Output the (X, Y) coordinate of the center of the cell containing the given text.  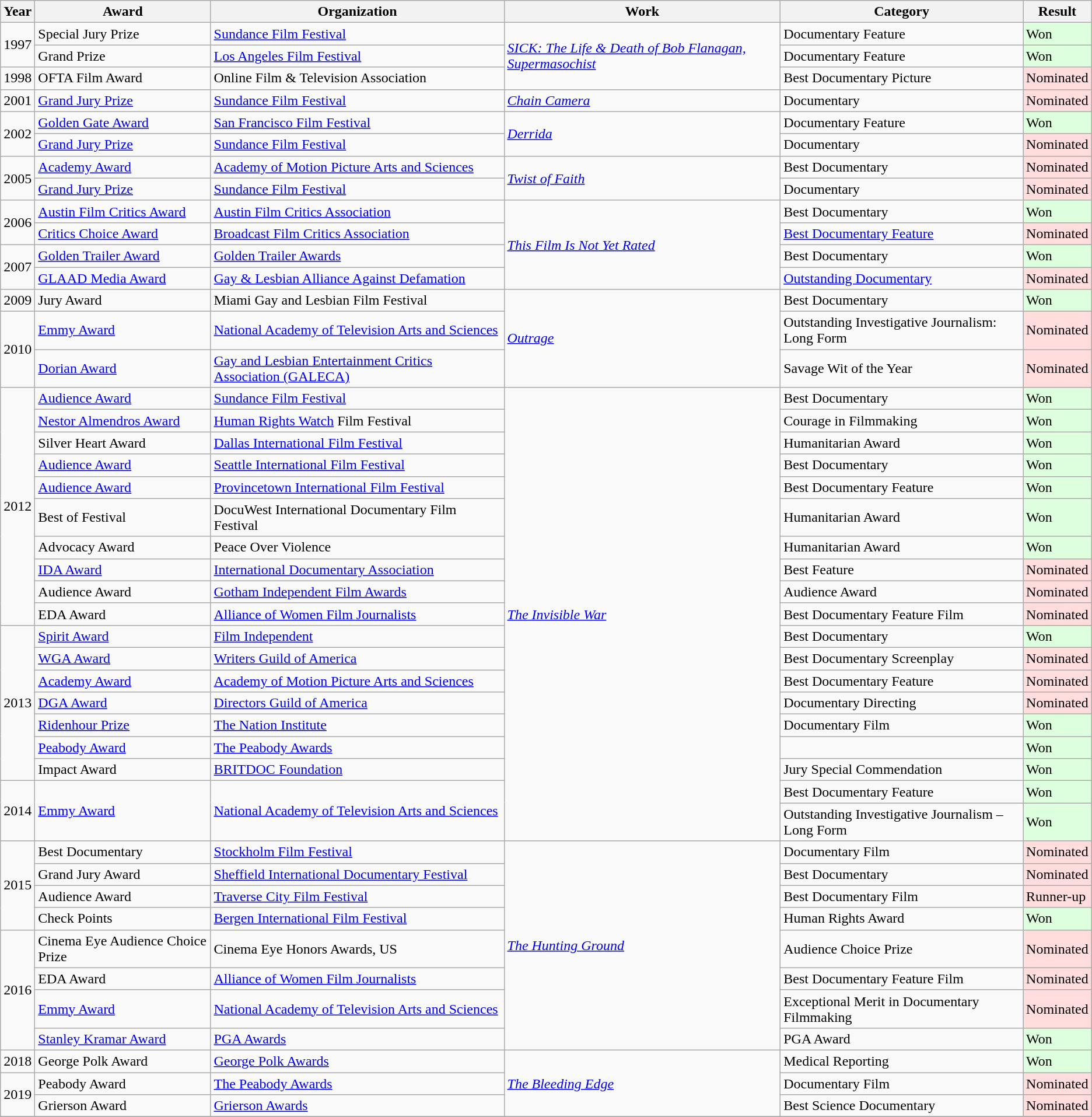
Spirit Award (123, 636)
Human Rights Watch Film Festival (357, 421)
George Polk Award (123, 1061)
OFTA Film Award (123, 78)
Broadcast Film Critics Association (357, 233)
Best of Festival (123, 517)
Golden Gate Award (123, 123)
Gotham Independent Film Awards (357, 592)
Jury Special Commendation (902, 770)
San Francisco Film Festival (357, 123)
2016 (17, 990)
2012 (17, 507)
Audience Choice Prize (902, 949)
Miami Gay and Lesbian Film Festival (357, 301)
Special Jury Prize (123, 34)
PGA Awards (357, 1039)
Best Documentary Picture (902, 78)
Grierson Award (123, 1106)
Bergen International Film Festival (357, 919)
Golden Trailer Awards (357, 256)
Cinema Eye Honors Awards, US (357, 949)
2007 (17, 267)
Best Science Documentary (902, 1106)
Online Film & Television Association (357, 78)
Impact Award (123, 770)
Best Feature (902, 570)
Silver Heart Award (123, 443)
2015 (17, 885)
Check Points (123, 919)
BRITDOC Foundation (357, 770)
George Polk Awards (357, 1061)
Gay and Lesbian Entertainment Critics Association (GALECA) (357, 369)
Derrida (642, 134)
Outstanding Documentary (902, 278)
Award (123, 12)
Result (1058, 12)
Cinema Eye Audience Choice Prize (123, 949)
Directors Guild of America (357, 703)
Gay & Lesbian Alliance Against Defamation (357, 278)
Grand Prize (123, 56)
Organization (357, 12)
Best Documentary Film (902, 896)
Nestor Almendros Award (123, 421)
2013 (17, 703)
This Film Is Not Yet Rated (642, 245)
Los Angeles Film Festival (357, 56)
Austin Film Critics Association (357, 211)
The Nation Institute (357, 725)
Human Rights Award (902, 919)
2006 (17, 222)
Austin Film Critics Award (123, 211)
Advocacy Award (123, 547)
Writers Guild of America (357, 658)
DocuWest International Documentary Film Festival (357, 517)
DGA Award (123, 703)
SICK: The Life & Death of Bob Flanagan, Supermasochist (642, 56)
Stockholm Film Festival (357, 852)
2001 (17, 100)
The Bleeding Edge (642, 1083)
Courage in Filmmaking (902, 421)
Peace Over Violence (357, 547)
2010 (17, 350)
International Documentary Association (357, 570)
2002 (17, 134)
Stanley Kramar Award (123, 1039)
Documentary Directing (902, 703)
PGA Award (902, 1039)
2014 (17, 811)
Provincetown International Film Festival (357, 487)
Outrage (642, 338)
Outstanding Investigative Journalism – Long Form (902, 822)
Golden Trailer Award (123, 256)
IDA Award (123, 570)
Grand Jury Award (123, 874)
Year (17, 12)
Runner-up (1058, 896)
Medical Reporting (902, 1061)
Sheffield International Documentary Festival (357, 874)
2005 (17, 178)
Grierson Awards (357, 1106)
Dallas International Film Festival (357, 443)
Savage Wit of the Year (902, 369)
Jury Award (123, 301)
2018 (17, 1061)
Seattle International Film Festival (357, 465)
Film Independent (357, 636)
Outstanding Investigative Journalism: Long Form (902, 330)
1998 (17, 78)
Critics Choice Award (123, 233)
Work (642, 12)
Twist of Faith (642, 178)
GLAAD Media Award (123, 278)
2019 (17, 1095)
Traverse City Film Festival (357, 896)
Ridenhour Prize (123, 725)
WGA Award (123, 658)
1997 (17, 45)
Category (902, 12)
Dorian Award (123, 369)
The Hunting Ground (642, 945)
2009 (17, 301)
Best Documentary Screenplay (902, 658)
Exceptional Merit in Documentary Filmmaking (902, 1008)
Chain Camera (642, 100)
The Invisible War (642, 614)
